Find where the given text appears and provide that cell's center as (x, y) coordinate. 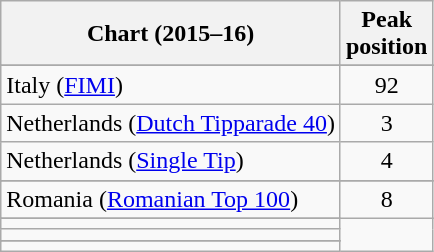
92 (386, 85)
Chart (2015–16) (171, 34)
8 (386, 199)
Italy (FIMI) (171, 85)
Netherlands (Dutch Tipparade 40) (171, 123)
Romania (Romanian Top 100) (171, 199)
Netherlands (Single Tip) (171, 161)
3 (386, 123)
Peakposition (386, 34)
4 (386, 161)
